Provide the (X, Y) coordinate of the cell's center where the given text is located.  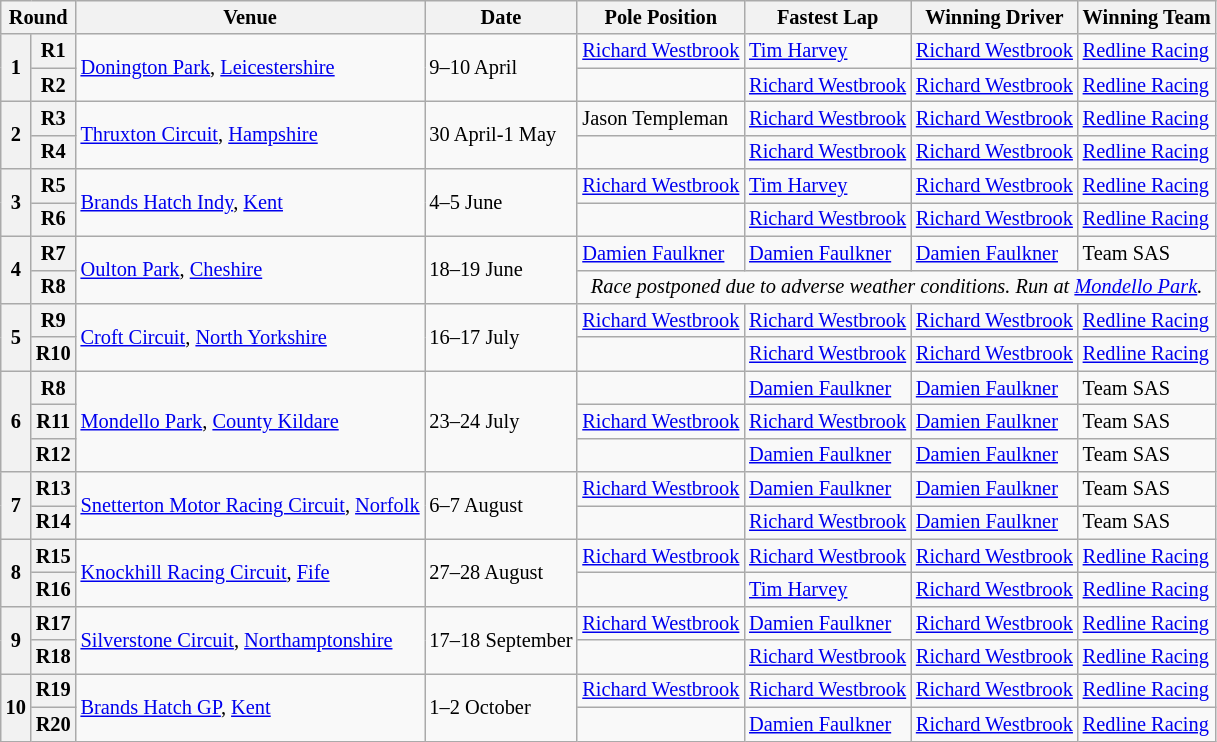
R15 (54, 556)
R14 (54, 522)
Oulton Park, Cheshire (250, 270)
4 (16, 270)
Croft Circuit, North Yorkshire (250, 336)
R12 (54, 455)
Brands Hatch GP, Kent (250, 706)
Mondello Park, County Kildare (250, 422)
8 (16, 572)
R3 (54, 118)
5 (16, 336)
7 (16, 506)
Fastest Lap (828, 17)
2 (16, 134)
Race postponed due to adverse weather conditions. Run at Mondello Park. (896, 287)
9–10 April (500, 68)
R11 (54, 421)
R13 (54, 489)
R4 (54, 152)
9 (16, 640)
1 (16, 68)
18–19 June (500, 270)
3 (16, 202)
R10 (54, 354)
R7 (54, 253)
6 (16, 422)
Pole Position (660, 17)
17–18 September (500, 640)
Silverstone Circuit, Northamptonshire (250, 640)
23–24 July (500, 422)
30 April-1 May (500, 134)
R9 (54, 320)
10 (16, 706)
R17 (54, 623)
16–17 July (500, 336)
Date (500, 17)
Thruxton Circuit, Hampshire (250, 134)
R2 (54, 85)
R18 (54, 657)
Jason Templeman (660, 118)
R19 (54, 690)
Snetterton Motor Racing Circuit, Norfolk (250, 506)
Winning Driver (994, 17)
R6 (54, 219)
R1 (54, 51)
Knockhill Racing Circuit, Fife (250, 572)
4–5 June (500, 202)
Venue (250, 17)
Winning Team (1147, 17)
R5 (54, 186)
1–2 October (500, 706)
R16 (54, 589)
Brands Hatch Indy, Kent (250, 202)
Round (38, 17)
Donington Park, Leicestershire (250, 68)
R20 (54, 724)
6–7 August (500, 506)
27–28 August (500, 572)
